Scan for the cell matching the given text and deliver its [X, Y] coordinate at center. 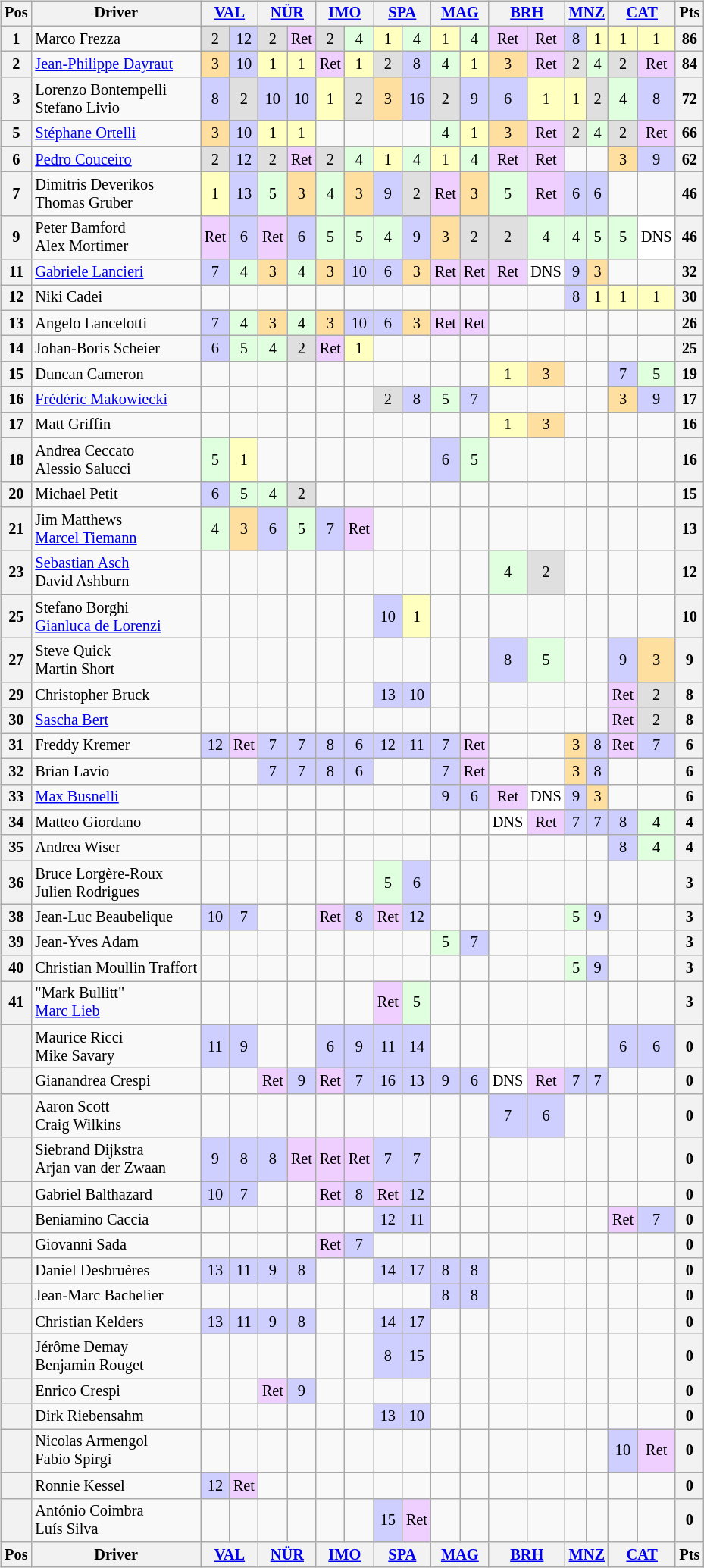
Enrico Crespi [115, 1391]
Dirk Riebensahm [115, 1416]
19 [690, 375]
18 [16, 459]
21 [16, 529]
Ronnie Kessel [115, 1485]
66 [690, 133]
Beniamino Caccia [115, 1220]
Freddy Kremer [115, 746]
Angelo Lancelotti [115, 323]
Matteo Giordano [115, 823]
Andrea Wiser [115, 848]
20 [16, 494]
34 [16, 823]
Gabriel Balthazard [115, 1194]
Sebastian Asch David Ashburn [115, 572]
38 [16, 917]
29 [16, 695]
36 [16, 883]
72 [690, 99]
40 [16, 968]
Aaron Scott Craig Wilkins [115, 1116]
Siebrand Dijkstra Arjan van der Zwaan [115, 1159]
41 [16, 1003]
Daniel Desbruères [115, 1271]
Jim Matthews Marcel Tiemann [115, 529]
Dimitris Deverikos Thomas Gruber [115, 194]
Nicolas Armengol Fabio Spirgi [115, 1451]
39 [16, 942]
Jean-Yves Adam [115, 942]
Jean-Philippe Dayraut [115, 64]
84 [690, 64]
Bruce Lorgère-Roux Julien Rodrigues [115, 883]
Christian Moullin Traffort [115, 968]
86 [690, 39]
Frédéric Makowiecki [115, 400]
33 [16, 797]
Marco Frezza [115, 39]
Giovanni Sada [115, 1245]
Christian Kelders [115, 1322]
Lorenzo Bontempelli Stefano Livio [115, 99]
Peter Bamford Alex Mortimer [115, 237]
António Coimbra Luís Silva [115, 1520]
Matt Griffin [115, 425]
"Mark Bullitt" Marc Lieb [115, 1003]
Andrea Ceccato Alessio Salucci [115, 459]
Jean-Luc Beaubelique [115, 917]
Michael Petit [115, 494]
35 [16, 848]
Max Busnelli [115, 797]
31 [16, 746]
27 [16, 660]
Pedro Couceiro [115, 159]
Sascha Bert [115, 720]
Duncan Cameron [115, 375]
Christopher Bruck [115, 695]
Brian Lavio [115, 771]
Johan-Boris Scheier [115, 349]
Jean-Marc Bachelier [115, 1297]
Gabriele Lancieri [115, 272]
Maurice Ricci Mike Savary [115, 1046]
Steve Quick Martin Short [115, 660]
23 [16, 572]
Stefano Borghi Gianluca de Lorenzi [115, 616]
Gianandrea Crespi [115, 1081]
26 [690, 323]
62 [690, 159]
Jérôme Demay Benjamin Rouget [115, 1356]
Niki Cadei [115, 298]
Stéphane Ortelli [115, 133]
